Capture the cell that displays the provided text and extract its (x, y) central coordinate. 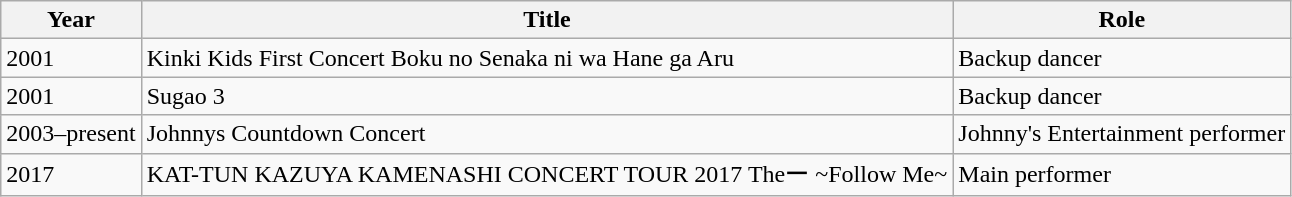
Johnnys Countdown Concert (547, 134)
2003–present (71, 134)
2017 (71, 174)
Title (547, 20)
Year (71, 20)
KAT-TUN KAZUYA KAMENASHI CONCERT TOUR 2017 Theー ~Follow Me~ (547, 174)
Main performer (1122, 174)
Kinki Kids First Concert Boku no Senaka ni wa Hane ga Aru (547, 58)
Sugao 3 (547, 96)
Role (1122, 20)
Johnny's Entertainment performer (1122, 134)
